Return (x, y) of the center of cell containing provided text 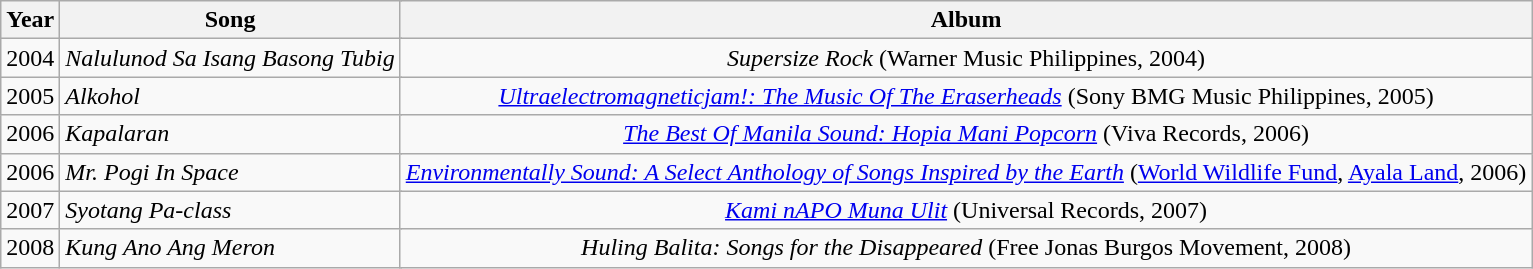
2008 (30, 248)
The Best Of Manila Sound: Hopia Mani Popcorn (Viva Records, 2006) (966, 134)
Year (30, 20)
2004 (30, 58)
Alkohol (230, 96)
Environmentally Sound: A Select Anthology of Songs Inspired by the Earth (World Wildlife Fund, Ayala Land, 2006) (966, 172)
Kapalaran (230, 134)
2005 (30, 96)
Syotang Pa-class (230, 210)
Mr. Pogi In Space (230, 172)
Song (230, 20)
Kami nAPO Muna Ulit (Universal Records, 2007) (966, 210)
Ultraelectromagneticjam!: The Music Of The Eraserheads (Sony BMG Music Philippines, 2005) (966, 96)
Album (966, 20)
Nalulunod Sa Isang Basong Tubig (230, 58)
Kung Ano Ang Meron (230, 248)
Huling Balita: Songs for the Disappeared (Free Jonas Burgos Movement, 2008) (966, 248)
2007 (30, 210)
Supersize Rock (Warner Music Philippines, 2004) (966, 58)
